Pinpoint the cell where the given text exists, returning its [X, Y] midpoint coordinate. 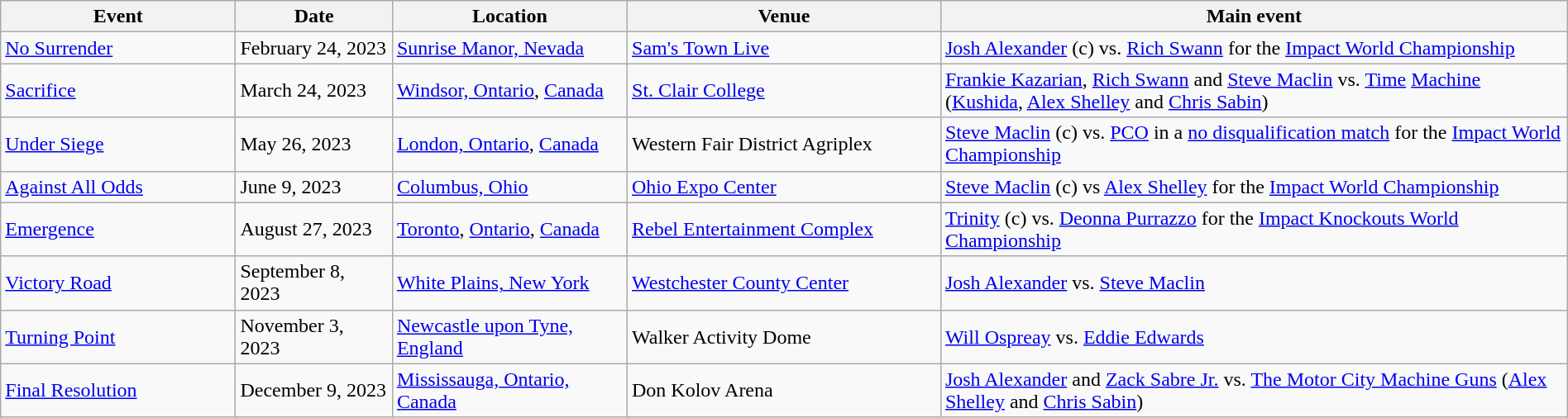
Sam's Town Live [784, 48]
Location [509, 17]
Rebel Entertainment Complex [784, 230]
Sacrifice [118, 91]
No Surrender [118, 48]
Emergence [118, 230]
Don Kolov Arena [784, 390]
Date [314, 17]
Sunrise Manor, Nevada [509, 48]
Toronto, Ontario, Canada [509, 230]
December 9, 2023 [314, 390]
February 24, 2023 [314, 48]
Main event [1254, 17]
Mississauga, Ontario, Canada [509, 390]
Venue [784, 17]
August 27, 2023 [314, 230]
Event [118, 17]
Steve Maclin (c) vs. PCO in a no disqualification match for the Impact World Championship [1254, 144]
Ohio Expo Center [784, 187]
Under Siege [118, 144]
Josh Alexander vs. Steve Maclin [1254, 283]
Josh Alexander (c) vs. Rich Swann for the Impact World Championship [1254, 48]
Walker Activity Dome [784, 337]
Westchester County Center [784, 283]
Columbus, Ohio [509, 187]
Will Ospreay vs. Eddie Edwards [1254, 337]
September 8, 2023 [314, 283]
London, Ontario, Canada [509, 144]
Victory Road [118, 283]
Josh Alexander and Zack Sabre Jr. vs. The Motor City Machine Guns (Alex Shelley and Chris Sabin) [1254, 390]
Against All Odds [118, 187]
March 24, 2023 [314, 91]
Western Fair District Agriplex [784, 144]
November 3, 2023 [314, 337]
May 26, 2023 [314, 144]
Frankie Kazarian, Rich Swann and Steve Maclin vs. Time Machine (Kushida, Alex Shelley and Chris Sabin) [1254, 91]
Newcastle upon Tyne, England [509, 337]
St. Clair College [784, 91]
Windsor, Ontario, Canada [509, 91]
Final Resolution [118, 390]
June 9, 2023 [314, 187]
White Plains, New York [509, 283]
Steve Maclin (c) vs Alex Shelley for the Impact World Championship [1254, 187]
Trinity (c) vs. Deonna Purrazzo for the Impact Knockouts World Championship [1254, 230]
Turning Point [118, 337]
